Capture the cell that displays the provided text and extract its [x, y] central coordinate. 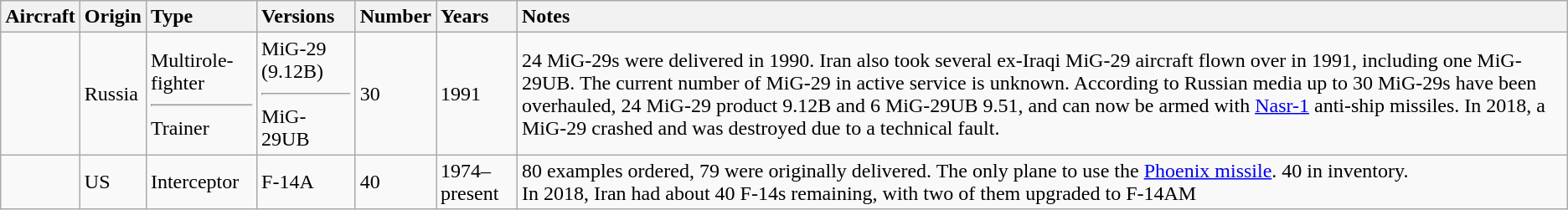
Origin [112, 17]
Interceptor [201, 182]
Aircraft [40, 17]
1974–present [477, 182]
Versions [307, 17]
Russia [112, 94]
MiG-29 (9.12B)MiG-29UB [307, 94]
Years [477, 17]
Notes [1042, 17]
Number [395, 17]
Type [201, 17]
F-14A [307, 182]
US [112, 182]
Multirole-fighterTrainer [201, 94]
30 [395, 94]
1991 [477, 94]
40 [395, 182]
